Identify which cell holds the provided text, then report its [x, y] central coordinate. 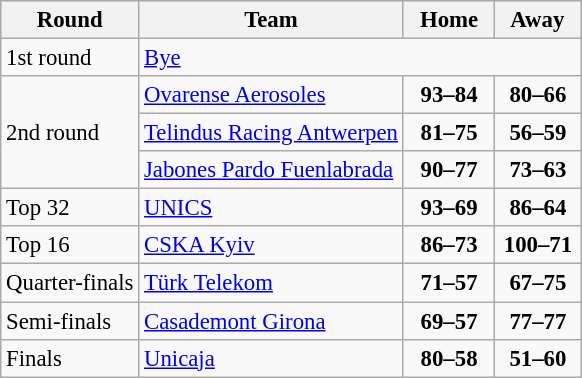
86–64 [538, 208]
Top 32 [70, 208]
100–71 [538, 245]
Telindus Racing Antwerpen [272, 133]
86–73 [449, 245]
93–69 [449, 208]
UNICS [272, 208]
71–57 [449, 283]
Quarter-finals [70, 283]
Casademont Girona [272, 321]
90–77 [449, 170]
77–77 [538, 321]
Top 16 [70, 245]
Home [449, 20]
93–84 [449, 95]
80–66 [538, 95]
73–63 [538, 170]
1st round [70, 58]
Away [538, 20]
56–59 [538, 133]
81–75 [449, 133]
69–57 [449, 321]
Semi-finals [70, 321]
Bye [360, 58]
Finals [70, 358]
Round [70, 20]
CSKA Kyiv [272, 245]
Ovarense Aerosoles [272, 95]
80–58 [449, 358]
Türk Telekom [272, 283]
Jabones Pardo Fuenlabrada [272, 170]
Unicaja [272, 358]
2nd round [70, 132]
Team [272, 20]
51–60 [538, 358]
67–75 [538, 283]
